Return (X, Y) of the center of cell containing provided text 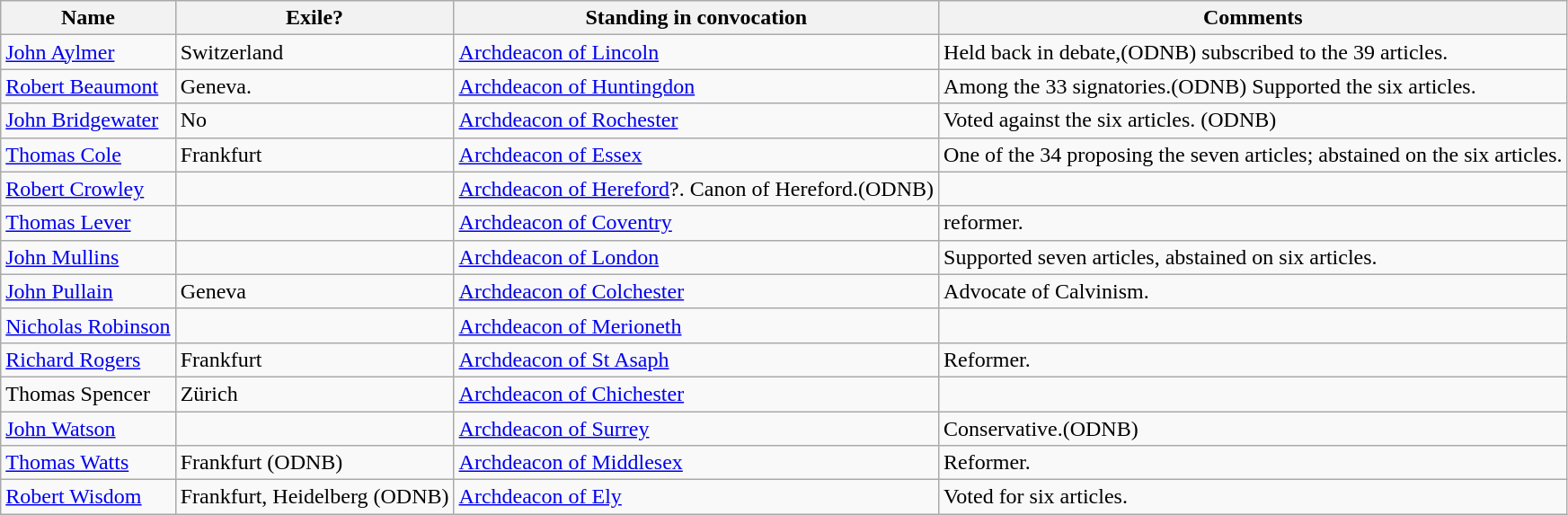
Archdeacon of Rochester (696, 120)
Nicholas Robinson (88, 325)
Archdeacon of Colchester (696, 291)
Standing in convocation (696, 18)
Conservative.(ODNB) (1254, 429)
Thomas Spencer (88, 394)
John Pullain (88, 291)
Advocate of Calvinism. (1254, 291)
Archdeacon of Ely (696, 497)
Held back in debate,(ODNB) subscribed to the 39 articles. (1254, 52)
Comments (1254, 18)
Archdeacon of Merioneth (696, 325)
Geneva. (314, 86)
Supported seven articles, abstained on six articles. (1254, 257)
Archdeacon of London (696, 257)
Thomas Lever (88, 223)
Thomas Watts (88, 463)
Archdeacon of Essex (696, 155)
Richard Rogers (88, 360)
Robert Crowley (88, 189)
Archdeacon of Middlesex (696, 463)
Robert Wisdom (88, 497)
Voted against the six articles. (ODNB) (1254, 120)
Archdeacon of Huntingdon (696, 86)
Thomas Cole (88, 155)
John Bridgewater (88, 120)
Name (88, 18)
One of the 34 proposing the seven articles; abstained on the six articles. (1254, 155)
John Mullins (88, 257)
John Watson (88, 429)
Exile? (314, 18)
No (314, 120)
Switzerland (314, 52)
Archdeacon of Surrey (696, 429)
Archdeacon of St Asaph (696, 360)
Robert Beaumont (88, 86)
Among the 33 signatories.(ODNB) Supported the six articles. (1254, 86)
Archdeacon of Lincoln (696, 52)
Archdeacon of Chichester (696, 394)
Archdeacon of Hereford?. Canon of Hereford.(ODNB) (696, 189)
reformer. (1254, 223)
Geneva (314, 291)
Archdeacon of Coventry (696, 223)
John Aylmer (88, 52)
Frankfurt (ODNB) (314, 463)
Voted for six articles. (1254, 497)
Frankfurt, Heidelberg (ODNB) (314, 497)
Zürich (314, 394)
